Return the [X, Y] coordinate for the center point of the cell that contains the specified text.  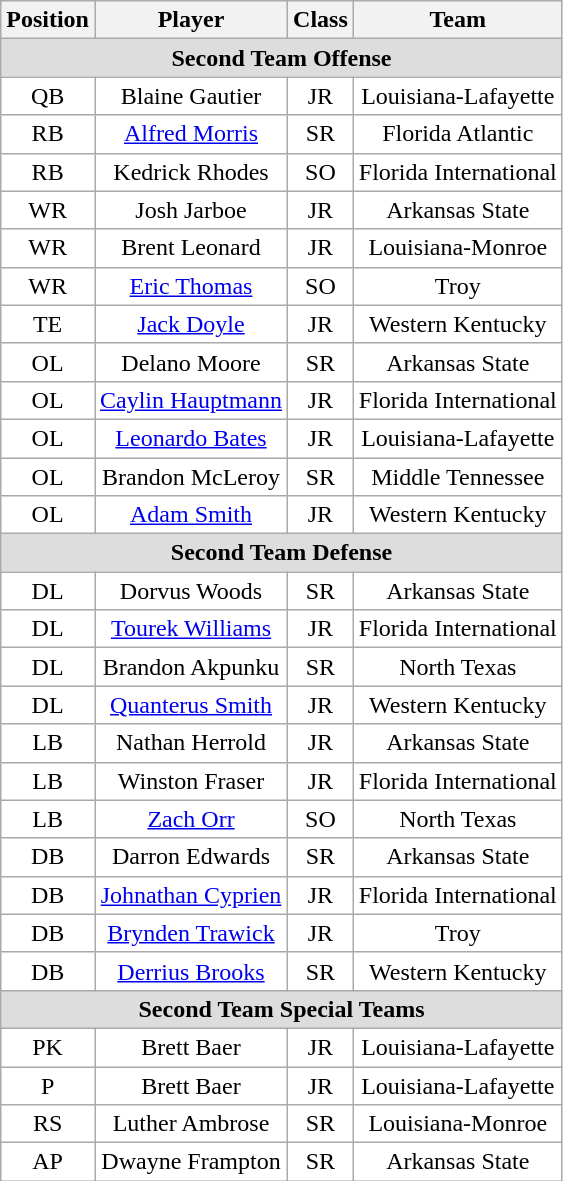
Alfred Morris [190, 134]
Blaine Gautier [190, 96]
Leonardo Bates [190, 438]
Zach Orr [190, 819]
Winston Fraser [190, 781]
TE [48, 324]
Luther Ambrose [190, 1124]
Delano Moore [190, 362]
Dwayne Frampton [190, 1162]
Quanterus Smith [190, 705]
Middle Tennessee [458, 477]
Derrius Brooks [190, 971]
Jack Doyle [190, 324]
Tourek Williams [190, 629]
RS [48, 1124]
QB [48, 96]
Kedrick Rhodes [190, 172]
Eric Thomas [190, 286]
Second Team Defense [282, 553]
Caylin Hauptmann [190, 400]
Position [48, 20]
Brandon Akpunku [190, 667]
Brandon McLeroy [190, 477]
Adam Smith [190, 515]
Class [321, 20]
Player [190, 20]
Darron Edwards [190, 857]
PK [48, 1047]
Josh Jarboe [190, 210]
Brent Leonard [190, 248]
AP [48, 1162]
Second Team Offense [282, 58]
Johnathan Cyprien [190, 895]
P [48, 1085]
Brynden Trawick [190, 933]
Florida Atlantic [458, 134]
Dorvus Woods [190, 591]
Nathan Herrold [190, 743]
Second Team Special Teams [282, 1009]
Team [458, 20]
